Pinpoint the cell where the given text exists, returning its (x, y) midpoint coordinate. 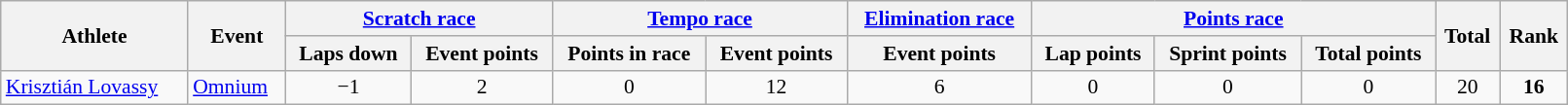
Athlete (94, 35)
Points in race (629, 53)
Sprint points (1228, 53)
6 (939, 87)
Rank (1534, 35)
Omnium (237, 87)
2 (481, 87)
Elimination race (939, 18)
12 (777, 87)
Laps down (348, 53)
Total (1468, 35)
20 (1468, 87)
Event (237, 35)
Lap points (1093, 53)
Total points (1368, 53)
−1 (348, 87)
Krisztián Lovassy (94, 87)
Scratch race (419, 18)
Points race (1234, 18)
16 (1534, 87)
Tempo race (701, 18)
